Pinpoint the cell where the given text exists, returning its [X, Y] midpoint coordinate. 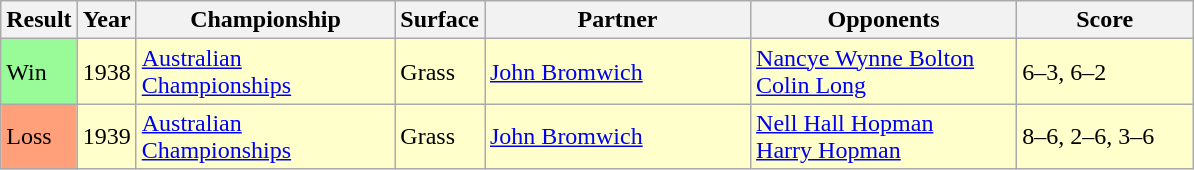
Opponents [884, 20]
Surface [440, 20]
Championship [266, 20]
Result [39, 20]
Year [106, 20]
1938 [106, 72]
Win [39, 72]
Partner [617, 20]
8–6, 2–6, 3–6 [1105, 136]
Nancye Wynne Bolton Colin Long [884, 72]
Loss [39, 136]
6–3, 6–2 [1105, 72]
1939 [106, 136]
Nell Hall Hopman Harry Hopman [884, 136]
Score [1105, 20]
